Determine the (x, y) coordinate at the center of the cell enclosing the given text.  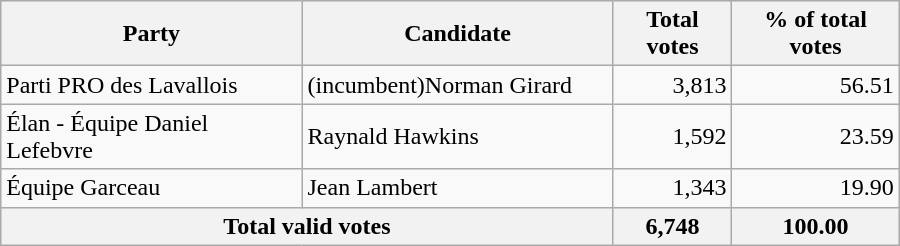
19.90 (816, 188)
Parti PRO des Lavallois (152, 85)
% of total votes (816, 34)
23.59 (816, 136)
Élan - Équipe Daniel Lefebvre (152, 136)
Candidate (458, 34)
Total valid votes (307, 226)
6,748 (672, 226)
Total votes (672, 34)
Party (152, 34)
1,343 (672, 188)
Raynald Hawkins (458, 136)
1,592 (672, 136)
Équipe Garceau (152, 188)
56.51 (816, 85)
3,813 (672, 85)
100.00 (816, 226)
(incumbent)Norman Girard (458, 85)
Jean Lambert (458, 188)
